Return (x, y) of the center of cell containing provided text 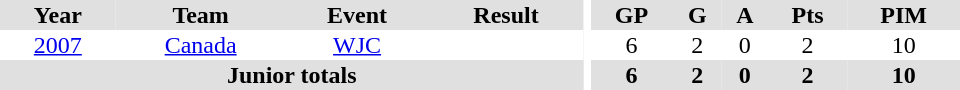
PIM (904, 15)
2007 (58, 45)
Year (58, 15)
Event (358, 15)
A (745, 15)
Canada (201, 45)
WJC (358, 45)
Pts (808, 15)
Team (201, 15)
GP (631, 15)
G (698, 15)
Result (506, 15)
Junior totals (292, 75)
